Find where the given text appears and provide that cell's center as (x, y) coordinate. 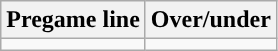
Pregame line (74, 20)
Over/under (210, 20)
